Detect which cell encompasses the target text, then output its (X, Y) center coordinate. 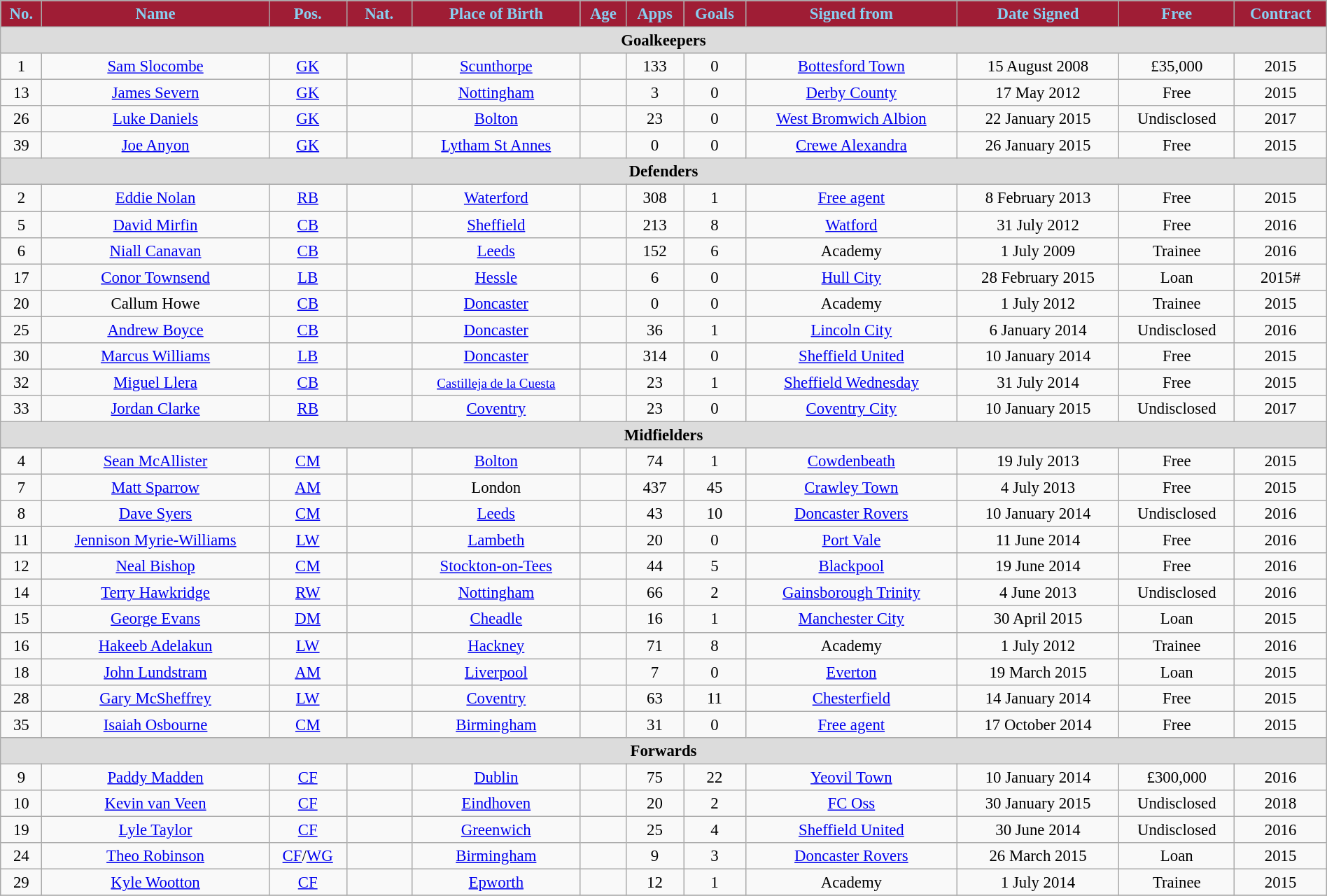
28 (21, 698)
19 June 2014 (1037, 566)
13 (21, 93)
Name (155, 14)
Miguel Llera (155, 382)
Forwards (663, 751)
31 July 2012 (1037, 225)
18 (21, 672)
Matt Sparrow (155, 488)
Sam Slocombe (155, 66)
17 October 2014 (1037, 724)
Marcus Williams (155, 356)
Cheadle (496, 619)
213 (654, 225)
West Bromwich Albion (851, 119)
Yeovil Town (851, 777)
CF/WG (308, 856)
2018 (1281, 804)
33 (21, 409)
Jordan Clarke (155, 409)
Eindhoven (496, 804)
James Severn (155, 93)
Crawley Town (851, 488)
15 (21, 619)
Signed from (851, 14)
1 July 2014 (1037, 883)
Apps (654, 14)
Pos. (308, 14)
Sheffield (496, 225)
Contract (1281, 14)
22 January 2015 (1037, 119)
Scunthorpe (496, 66)
No. (21, 14)
Age (603, 14)
Stockton-on-Tees (496, 566)
437 (654, 488)
Blackpool (851, 566)
Andrew Boyce (155, 330)
Lambeth (496, 540)
Dublin (496, 777)
George Evans (155, 619)
32 (21, 382)
4 July 2013 (1037, 488)
Lyle Taylor (155, 829)
Isaiah Osbourne (155, 724)
Sean McAllister (155, 461)
Crewe Alexandra (851, 146)
Coventry City (851, 409)
14 (21, 593)
Date Signed (1037, 14)
10 January 2015 (1037, 409)
15 August 2008 (1037, 66)
Lincoln City (851, 330)
Derby County (851, 93)
30 January 2015 (1037, 804)
19 March 2015 (1037, 672)
Sheffield Wednesday (851, 382)
Kevin van Veen (155, 804)
31 (654, 724)
Defenders (663, 171)
Hull City (851, 277)
Chesterfield (851, 698)
45 (715, 488)
Joe Anyon (155, 146)
Manchester City (851, 619)
66 (654, 593)
133 (654, 66)
Everton (851, 672)
19 July 2013 (1037, 461)
Castilleja de la Cuesta (496, 382)
14 January 2014 (1037, 698)
26 March 2015 (1037, 856)
Nat. (379, 14)
Luke Daniels (155, 119)
Niall Canavan (155, 251)
2015# (1281, 277)
Hessle (496, 277)
22 (715, 777)
28 February 2015 (1037, 277)
4 June 2013 (1037, 593)
Cowdenbeath (851, 461)
31 July 2014 (1037, 382)
308 (654, 198)
17 (21, 277)
Neal Bishop (155, 566)
Gainsborough Trinity (851, 593)
Port Vale (851, 540)
Conor Townsend (155, 277)
Kyle Wootton (155, 883)
1 July 2009 (1037, 251)
Paddy Madden (155, 777)
152 (654, 251)
36 (654, 330)
Theo Robinson (155, 856)
Gary McSheffrey (155, 698)
Midfielders (663, 435)
Jennison Myrie-Williams (155, 540)
Watford (851, 225)
Goals (715, 14)
FC Oss (851, 804)
30 June 2014 (1037, 829)
43 (654, 514)
71 (654, 645)
£35,000 (1177, 66)
6 January 2014 (1037, 330)
Lytham St Annes (496, 146)
Terry Hawkridge (155, 593)
David Mirfin (155, 225)
Goalkeepers (663, 41)
39 (21, 146)
26 January 2015 (1037, 146)
Dave Syers (155, 514)
29 (21, 883)
44 (654, 566)
11 June 2014 (1037, 540)
£300,000 (1177, 777)
63 (654, 698)
Place of Birth (496, 14)
26 (21, 119)
17 May 2012 (1037, 93)
Greenwich (496, 829)
Bottesford Town (851, 66)
75 (654, 777)
19 (21, 829)
30 (21, 356)
Eddie Nolan (155, 198)
Waterford (496, 198)
DM (308, 619)
74 (654, 461)
Liverpool (496, 672)
John Lundstram (155, 672)
Callum Howe (155, 303)
35 (21, 724)
30 April 2015 (1037, 619)
314 (654, 356)
Epworth (496, 883)
London (496, 488)
8 February 2013 (1037, 198)
Hakeeb Adelakun (155, 645)
RW (308, 593)
24 (21, 856)
Hackney (496, 645)
